Locate the cell with the specified text and output its [X, Y] center coordinate. 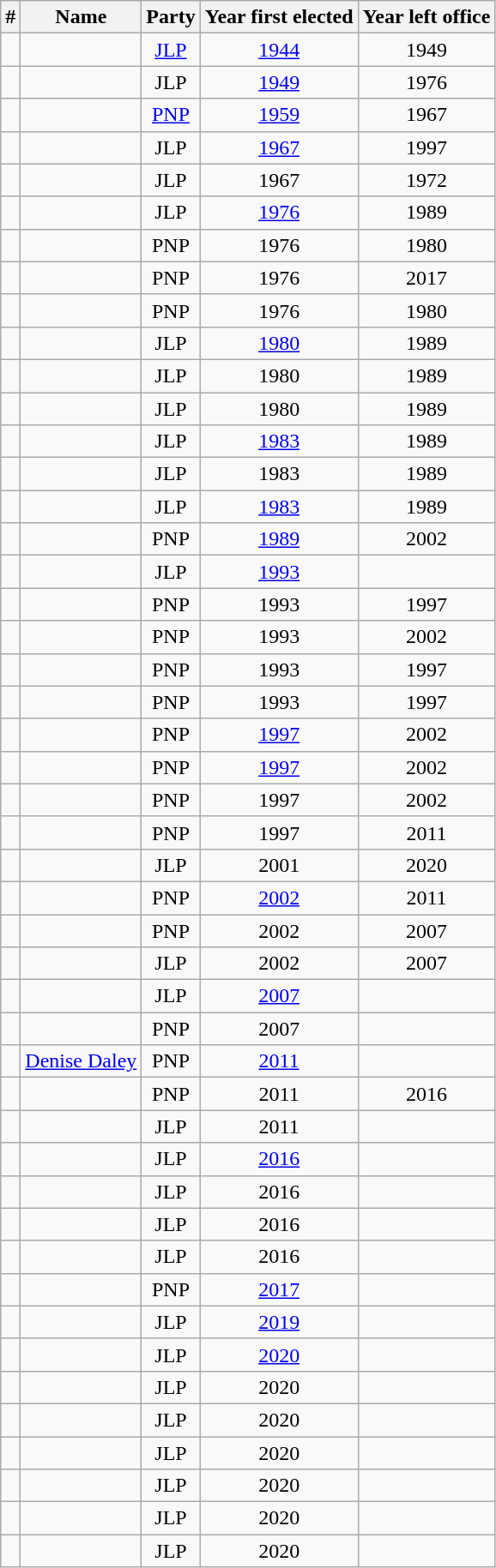
Denise Daley [81, 1061]
Party [171, 17]
2019 [279, 1322]
1972 [426, 180]
Year first elected [279, 17]
1944 [279, 50]
2001 [279, 865]
# [10, 17]
Name [81, 17]
Year left office [426, 17]
1959 [279, 115]
